Output the [X, Y] coordinate of the center of the cell containing the given text.  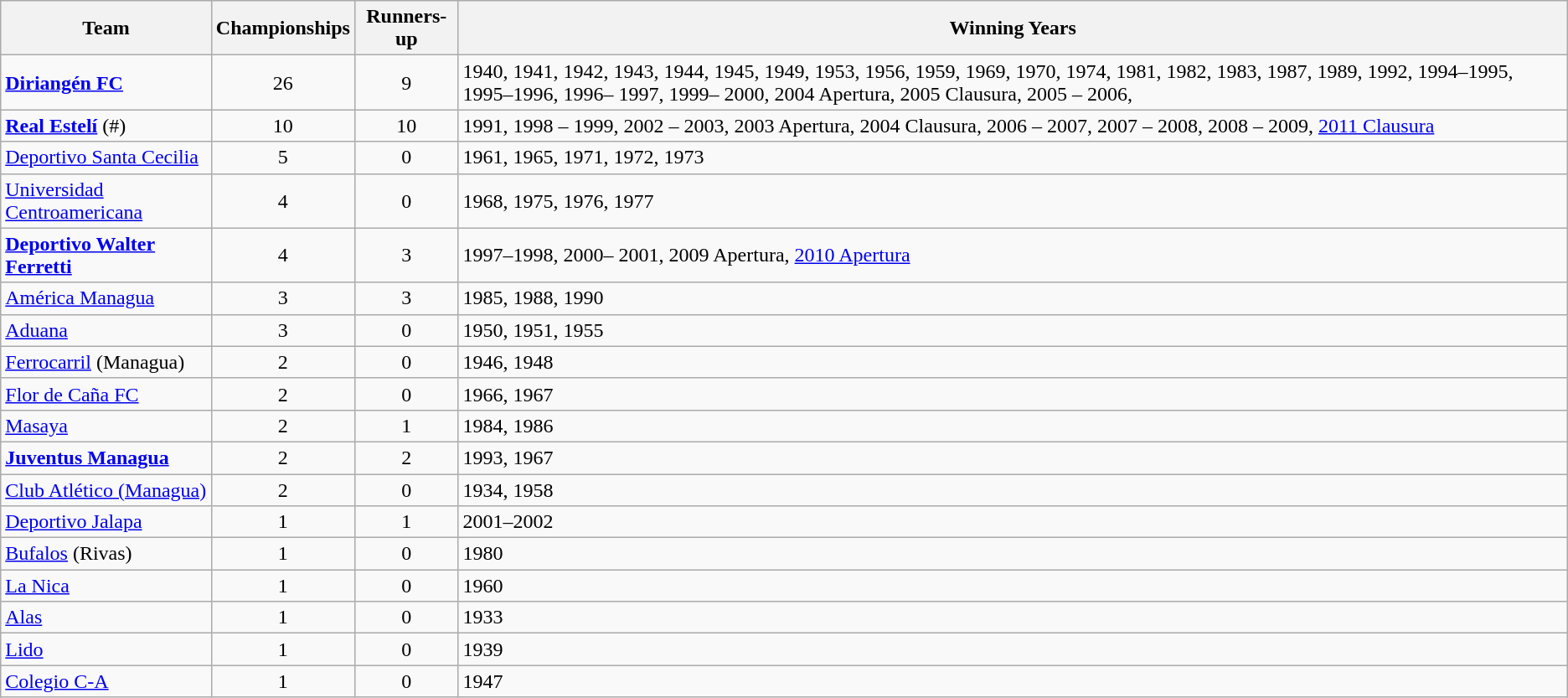
1939 [1013, 649]
1947 [1013, 681]
Bufalos (Rivas) [106, 554]
1946, 1948 [1013, 362]
Championships [283, 28]
1968, 1975, 1976, 1977 [1013, 201]
Diriangén FC [106, 82]
1960 [1013, 586]
Deportivo Santa Cecilia [106, 158]
Real Estelí (#) [106, 126]
1993, 1967 [1013, 458]
1966, 1967 [1013, 394]
Deportivo Walter Ferretti [106, 255]
Ferrocarril (Managua) [106, 362]
Team [106, 28]
Masaya [106, 426]
26 [283, 82]
Juventus Managua [106, 458]
1984, 1986 [1013, 426]
Deportivo Jalapa [106, 522]
1997–1998, 2000– 2001, 2009 Apertura, 2010 Apertura [1013, 255]
2001–2002 [1013, 522]
Club Atlético (Managua) [106, 490]
1985, 1988, 1990 [1013, 298]
Flor de Caña FC [106, 394]
1991, 1998 – 1999, 2002 – 2003, 2003 Apertura, 2004 Clausura, 2006 – 2007, 2007 – 2008, 2008 – 2009, 2011 Clausura [1013, 126]
Colegio C-A [106, 681]
1950, 1951, 1955 [1013, 330]
América Managua [106, 298]
Universidad Centroamericana [106, 201]
Winning Years [1013, 28]
Runners-up [406, 28]
Alas [106, 618]
Lido [106, 649]
1933 [1013, 618]
Aduana [106, 330]
5 [283, 158]
1961, 1965, 1971, 1972, 1973 [1013, 158]
1934, 1958 [1013, 490]
1980 [1013, 554]
9 [406, 82]
La Nica [106, 586]
